Find where the given text appears and provide that cell's center as [X, Y] coordinate. 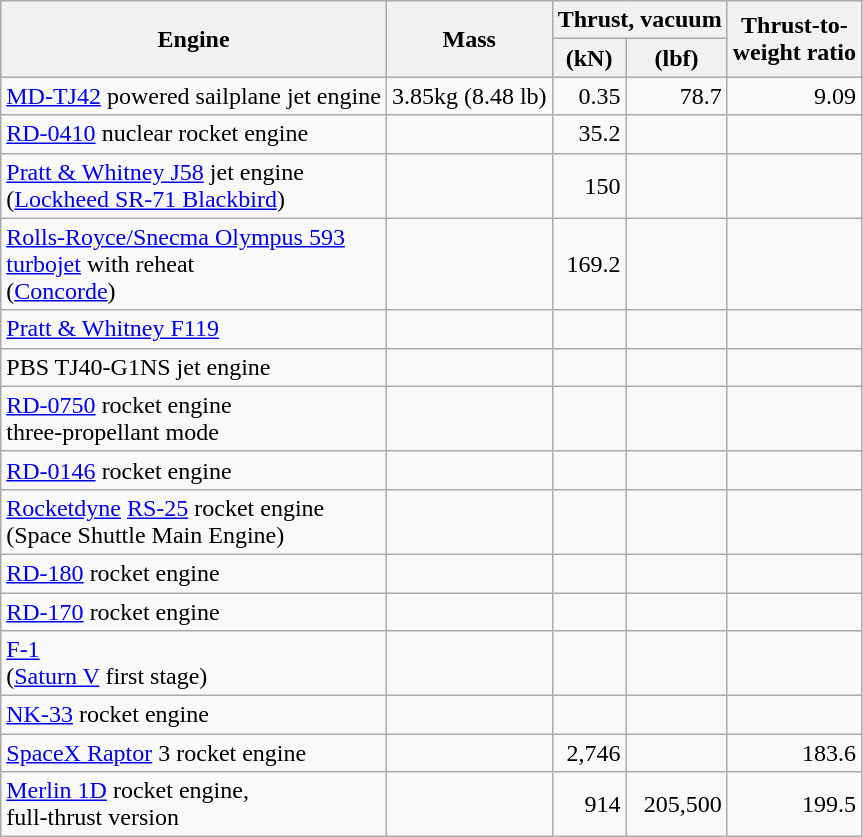
Pratt & Whitney J58 jet engine(Lockheed SR-71 Blackbird) [194, 186]
MD-TJ42 powered sailplane jet engine [194, 96]
169.2 [589, 264]
9.09 [794, 96]
Thrust, vacuum [640, 20]
35.2 [589, 134]
RD-180 rocket engine [194, 573]
(lbf) [676, 58]
Engine [194, 39]
183.6 [794, 753]
(kN) [589, 58]
205,500 [676, 804]
914 [589, 804]
199.5 [794, 804]
2,746 [589, 753]
NK-33 rocket engine [194, 715]
Rolls-Royce/Snecma Olympus 593turbojet with reheat (Concorde) [194, 264]
SpaceX Raptor 3 rocket engine [194, 753]
F-1(Saturn V first stage) [194, 664]
0.35 [589, 96]
RD-0146 rocket engine [194, 470]
150 [589, 186]
Pratt & Whitney F119 [194, 329]
RD-170 rocket engine [194, 611]
Mass [469, 39]
PBS TJ40-G1NS jet engine [194, 367]
Thrust-to-weight ratio [794, 39]
Rocketdyne RS-25 rocket engine(Space Shuttle Main Engine) [194, 522]
RD-0410 nuclear rocket engine [194, 134]
Merlin 1D rocket engine, full-thrust version [194, 804]
RD-0750 rocket engine three-propellant mode [194, 418]
3.85kg (8.48 lb) [469, 96]
78.7 [676, 96]
